Output the [x, y] coordinate of the center of the cell containing the given text.  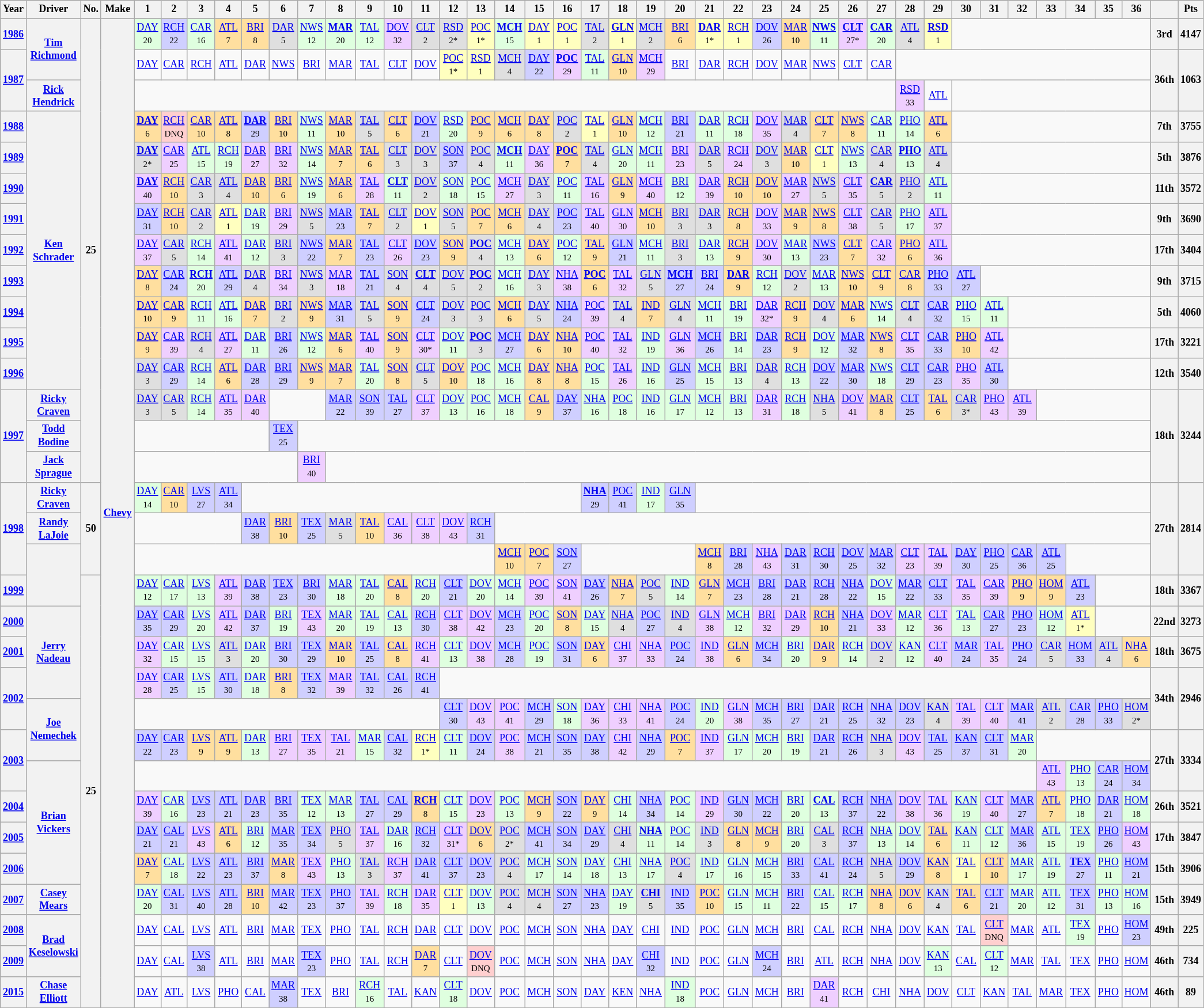
11 [425, 9]
GLN5 [651, 281]
CAL3 [824, 838]
3906 [1191, 869]
DOV26 [767, 34]
CAR15 [174, 652]
3334 [1191, 760]
HOM9 [1051, 590]
12 [453, 9]
BRI2 [283, 312]
CAL9 [539, 405]
ATL25 [1051, 559]
MCH20 [767, 745]
NHA32 [881, 714]
CLT25 [910, 405]
LVS9 [202, 745]
DAY31 [147, 219]
DOV25 [853, 559]
BRI40 [311, 467]
2008 [14, 930]
Year [14, 9]
POC23 [567, 219]
3221 [1191, 343]
PHO26 [1108, 838]
GLN4 [680, 312]
MAR36 [1022, 838]
DAY30 [966, 559]
POC19 [539, 652]
PHO2 [910, 188]
PHO6 [910, 251]
2015 [14, 992]
IND29 [710, 807]
MAR12 [910, 622]
POC12 [567, 251]
CLT30 [453, 714]
NHA34 [651, 807]
22 [739, 9]
DOV21 [425, 127]
GLN7 [710, 590]
3244 [1191, 435]
CAL36 [397, 529]
MCH40 [651, 188]
ATL43 [1051, 776]
POC27 [651, 622]
SON35 [567, 745]
TAL2 [595, 34]
PHO23 [1022, 622]
2004 [14, 807]
1988 [14, 127]
LVS40 [202, 900]
ATL41 [228, 251]
NHA4 [623, 622]
PHO14 [910, 127]
CHI32 [651, 961]
NHA11 [651, 838]
35 [1108, 9]
MAR17 [1022, 869]
ATL12 [1051, 900]
CAR27 [994, 622]
HOM2* [1136, 714]
KAN8 [938, 869]
RCH17 [853, 900]
DAR16 [397, 838]
RCH1* [425, 745]
HOM34 [1136, 776]
RCH25 [853, 714]
Jerry Nadeau [53, 652]
NHA7 [623, 590]
BRI33 [796, 869]
PHO43 [994, 405]
Make [118, 9]
SON14 [567, 869]
KAN11 [966, 838]
POC16 [481, 405]
33 [1051, 9]
1996 [14, 374]
NWS22 [311, 251]
DAY29 [595, 838]
HOM23 [1136, 930]
11th [1165, 188]
Chevy [118, 513]
ATL16 [228, 312]
734 [1191, 961]
POC1 [567, 34]
27 [881, 9]
Todd Bodine [53, 436]
KAN12 [910, 652]
DOV11 [453, 343]
NWS23 [824, 251]
2814 [1191, 529]
CLT30* [425, 343]
CAR9 [174, 312]
1995 [14, 343]
36th [1165, 81]
CAR28 [1081, 714]
MCH21 [539, 745]
RCH4 [202, 343]
LVS23 [202, 807]
CAR4 [881, 158]
DAR28 [255, 374]
HOM43 [1136, 838]
1998 [14, 529]
GLN16 [739, 869]
49th [1165, 930]
TAL9 [595, 251]
CLTDNQ [994, 930]
26th [1165, 807]
MCH24 [767, 961]
3404 [1191, 251]
DAY19 [623, 900]
RCH28 [824, 590]
24 [796, 9]
PHO15 [966, 312]
NWS3 [311, 281]
BRI22 [796, 900]
MCH17 [539, 869]
IND3 [710, 838]
2007 [14, 900]
DOV24 [481, 745]
DAR40 [255, 405]
RSD20 [453, 127]
2009 [14, 961]
DOV41 [853, 405]
NHA6 [1136, 652]
ATL34 [228, 498]
DOV32 [397, 34]
PHO18 [1081, 807]
26 [853, 9]
CHI42 [623, 745]
NHA10 [567, 343]
DAY39 [147, 807]
DAR1* [710, 34]
POC29 [567, 65]
POC9 [481, 127]
17 [595, 9]
RCH13 [796, 374]
12th [1165, 374]
5 [255, 9]
GLN15 [739, 900]
32 [1022, 9]
BRI35 [283, 807]
6 [283, 9]
GLN36 [680, 343]
34 [1081, 9]
ATL1 [228, 219]
IND20 [710, 714]
9 [370, 9]
Casey Mears [53, 900]
3949 [1191, 900]
NHA17 [651, 869]
DAY18 [595, 869]
RCH32 [425, 838]
CAR8 [910, 281]
7th [1165, 127]
TAL11 [595, 65]
DAR35 [425, 900]
31 [994, 9]
IND38 [710, 652]
RCH19 [228, 158]
MAR39 [340, 683]
7 [311, 9]
DOV22 [824, 374]
CAR36 [1022, 559]
DAY4 [539, 219]
PHO24 [1022, 652]
TAL7 [370, 219]
SON37 [453, 158]
POC10 [710, 900]
POC2* [509, 838]
CAL41 [824, 869]
4147 [1191, 34]
MCH22 [767, 807]
RSD2* [453, 34]
HOM16 [1136, 900]
GLN20 [623, 158]
MCH14 [509, 590]
CLT3 [397, 158]
PHO17 [910, 219]
MCH28 [509, 652]
1991 [14, 219]
CAR20 [881, 34]
POC13 [509, 807]
SON31 [567, 652]
KAN37 [966, 745]
DAR37 [255, 622]
2000 [14, 622]
Rick Hendrick [53, 96]
18 [623, 9]
DOV30 [767, 251]
DOVDNQ [481, 961]
CHI4 [623, 838]
LVS22 [202, 869]
LVS20 [202, 622]
RCH31 [481, 529]
SON41 [567, 590]
MCH18 [509, 405]
CLT15 [453, 807]
ATL9 [228, 745]
CHI14 [623, 807]
MCH34 [767, 652]
GLN21 [623, 251]
3521 [1191, 807]
IND37 [710, 745]
2002 [14, 698]
TAL12 [370, 34]
DAY40 [147, 188]
LVS27 [202, 498]
DAY10 [147, 312]
CLT26 [397, 251]
BRI14 [739, 343]
MAR9 [796, 219]
CHI13 [623, 869]
DAR12 [255, 251]
IND18 [680, 992]
BRI21 [680, 127]
ATL3 [228, 652]
MCH13 [509, 251]
CLT29 [910, 374]
GLN8 [739, 838]
DAY26 [595, 590]
Pts [1191, 9]
TEX35 [311, 745]
TAL16 [595, 188]
TEX27 [1081, 869]
3367 [1191, 590]
DOV5 [453, 281]
ATL36 [938, 251]
10 [397, 9]
28 [910, 9]
KAN13 [938, 961]
ATL8 [228, 127]
NHA33 [651, 652]
34th [1165, 698]
3273 [1191, 622]
MAR38 [283, 992]
CLT23 [910, 559]
3572 [1191, 188]
SON5 [453, 219]
NWS13 [853, 158]
GLN35 [680, 498]
CLT5 [425, 374]
HOM12 [1051, 622]
TEX32 [311, 683]
BRI34 [283, 281]
BRI23 [680, 158]
2006 [14, 869]
SON39 [370, 405]
MAR30 [853, 374]
ATL28 [228, 900]
TEX29 [311, 652]
TAL36 [938, 807]
TAL26 [623, 374]
CLT36 [938, 622]
NHA3 [881, 745]
3540 [1191, 374]
SON4 [397, 281]
DAY7 [147, 869]
MCH8 [710, 559]
1990 [14, 188]
DAR39 [710, 188]
CAL29 [397, 807]
POC40 [595, 343]
KAN19 [966, 807]
CLT33 [938, 590]
DAY5 [539, 312]
MAR31 [340, 312]
RCH11 [202, 312]
IND7 [651, 312]
HOM33 [1081, 652]
2 [174, 9]
DOV20 [481, 590]
Jack Sprague [53, 467]
1063 [1191, 81]
36 [1136, 9]
DOV42 [481, 622]
NHA16 [595, 405]
GLN9 [623, 188]
PHO11 [1108, 869]
ATL1* [1081, 622]
NHA24 [567, 312]
BRI26 [283, 343]
ATL29 [228, 281]
MAR23 [340, 219]
IND4 [680, 622]
POC5 [651, 590]
TEX34 [311, 838]
MAR35 [283, 838]
4 [228, 9]
GLN1 [623, 34]
CLT10 [994, 869]
TAL3 [370, 869]
2003 [14, 760]
DAY35 [147, 622]
29 [938, 9]
RCH12 [767, 281]
DAR10 [255, 188]
DAR27 [255, 158]
MAR15 [370, 745]
1 [147, 9]
1999 [14, 590]
RCH26 [853, 745]
MAR5 [340, 529]
225 [1191, 930]
CLT18 [453, 992]
CLT24 [425, 312]
89 [1191, 992]
MCH2 [651, 34]
NHA43 [767, 559]
IND35 [680, 900]
20 [680, 9]
2001 [14, 652]
NWS18 [881, 374]
15 [539, 9]
Tim Richmond [53, 50]
Ken Schrader [53, 250]
Randy LaJoie [53, 529]
CLT27* [853, 34]
21 [710, 9]
NHA21 [853, 622]
Brad Keselowski [53, 946]
30 [966, 9]
DAY21 [147, 838]
CHI5 [651, 900]
Chase Elliott [53, 992]
POC11 [567, 188]
GLN6 [739, 652]
1994 [14, 312]
CLT6 [397, 127]
CHI33 [623, 714]
CHI37 [623, 652]
CAL15 [824, 900]
TAL10 [370, 529]
MAR24 [966, 652]
3755 [1191, 127]
PHO25 [994, 559]
POC6 [595, 281]
23 [767, 9]
1993 [14, 281]
DAY2* [147, 158]
3715 [1191, 281]
CAR3* [966, 405]
ATL19 [1051, 869]
NHA23 [595, 900]
HOM18 [1136, 807]
NWS19 [311, 188]
CAL31 [174, 900]
3rd [1165, 34]
CLT31* [453, 838]
MAR4 [796, 127]
TAL23 [370, 251]
RSD33 [910, 96]
TEX12 [311, 807]
16 [567, 9]
POC38 [509, 745]
DOV15 [881, 590]
3 [202, 9]
DAR19 [255, 219]
SON22 [567, 807]
DOV29 [910, 869]
Driver [53, 9]
LVS38 [202, 961]
1989 [14, 158]
LVS43 [202, 838]
CAL32 [397, 745]
CAL18 [174, 869]
DAY14 [147, 498]
DAY15 [595, 622]
MCH41 [539, 838]
RCH22 [174, 34]
DAY32 [147, 652]
HOM21 [1136, 869]
CAR17 [174, 590]
ATL21 [228, 807]
22nd [1165, 622]
DAY12 [147, 590]
TEX31 [1081, 900]
BRI37 [255, 869]
1992 [14, 251]
DAR20 [255, 652]
CAR11 [881, 127]
ATL37 [938, 219]
DOV35 [767, 127]
Brian Vickers [53, 823]
3847 [1191, 838]
LVS13 [202, 590]
MCH26 [710, 343]
2946 [1191, 698]
NHA41 [651, 714]
DAR3 [710, 219]
SON34 [567, 838]
19 [651, 9]
CLT13 [453, 652]
IND14 [680, 590]
TAL28 [370, 188]
RCH16 [370, 992]
ATL2 [1051, 714]
CAL21 [174, 838]
TAL13 [966, 622]
PHO35 [966, 374]
NHA38 [567, 281]
DAY28 [147, 683]
50 [91, 529]
DOV1 [425, 219]
PHO9 [1022, 590]
GLN25 [680, 374]
4060 [1191, 312]
CAR3 [202, 188]
MCH35 [767, 714]
CLT31 [994, 745]
2005 [14, 838]
DAY38 [595, 745]
CAR2 [202, 219]
CLT9 [881, 281]
NWS10 [853, 281]
14 [509, 9]
Joe Nemechek [53, 729]
IND19 [651, 343]
NHA13 [881, 838]
RCH1 [739, 34]
DAR18 [255, 683]
3876 [1191, 158]
PHO10 [966, 343]
TAL37 [370, 838]
1986 [14, 34]
DOV14 [910, 838]
8 [340, 9]
DAR32* [767, 312]
CAL26 [397, 683]
MAR41 [1022, 714]
No. [91, 9]
1987 [14, 81]
PHO37 [340, 900]
TAL19 [370, 622]
BRI24 [710, 281]
DOV4 [824, 312]
3675 [1191, 652]
KEN [623, 992]
RCHDNQ [174, 127]
1997 [14, 435]
CAR33 [938, 343]
DAY1 [539, 34]
MAR42 [283, 900]
ATL35 [228, 405]
13 [481, 9]
POC20 [539, 622]
DOV12 [824, 343]
3690 [1191, 219]
PHO5 [340, 838]
